Find where the given text appears and provide that cell's center as [X, Y] coordinate. 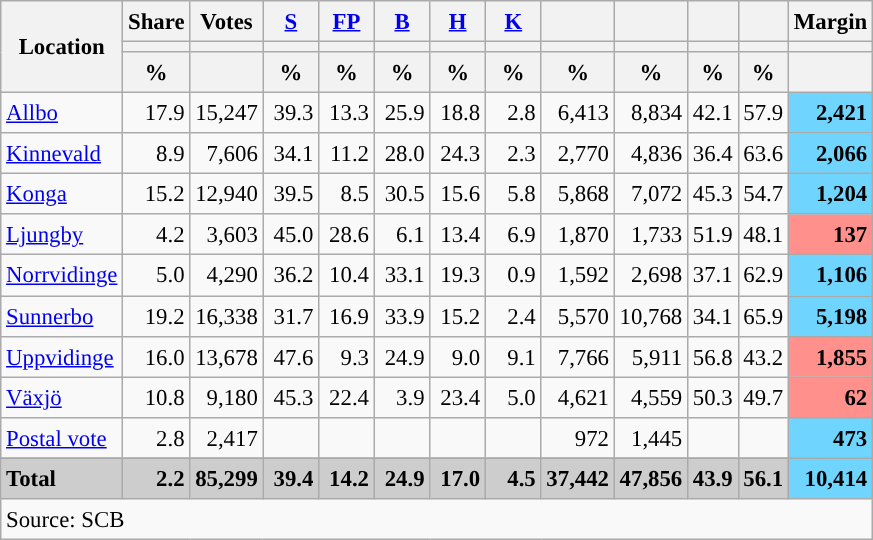
9.0 [458, 356]
56.8 [713, 356]
11.2 [347, 154]
Växjö [62, 398]
10.8 [156, 398]
5.8 [513, 194]
Votes [226, 22]
4,559 [650, 398]
Sunnerbo [62, 316]
Norrvidinge [62, 276]
14.2 [347, 478]
18.8 [458, 114]
3.9 [402, 398]
2,417 [226, 438]
36.4 [713, 154]
9.1 [513, 356]
972 [578, 438]
9.3 [347, 356]
50.3 [713, 398]
Share [156, 22]
36.2 [291, 276]
5,198 [830, 316]
1,733 [650, 234]
1,204 [830, 194]
47.6 [291, 356]
2,066 [830, 154]
2.4 [513, 316]
6.9 [513, 234]
FP [347, 22]
48.1 [763, 234]
13,678 [226, 356]
Kinnevald [62, 154]
39.4 [291, 478]
Source: SCB [437, 520]
2,698 [650, 276]
16.9 [347, 316]
Margin [830, 22]
2.3 [513, 154]
16.0 [156, 356]
10,768 [650, 316]
24.3 [458, 154]
17.9 [156, 114]
62 [830, 398]
37,442 [578, 478]
Total [62, 478]
62.9 [763, 276]
25.9 [402, 114]
56.1 [763, 478]
37.1 [713, 276]
6,413 [578, 114]
54.7 [763, 194]
19.2 [156, 316]
30.5 [402, 194]
5,911 [650, 356]
4.2 [156, 234]
473 [830, 438]
6.1 [402, 234]
63.6 [763, 154]
10,414 [830, 478]
5,570 [578, 316]
28.0 [402, 154]
33.1 [402, 276]
Uppvidinge [62, 356]
1,855 [830, 356]
S [291, 22]
5,868 [578, 194]
49.7 [763, 398]
137 [830, 234]
33.9 [402, 316]
8,834 [650, 114]
K [513, 22]
45.0 [291, 234]
1,592 [578, 276]
39.5 [291, 194]
42.1 [713, 114]
12,940 [226, 194]
8.5 [347, 194]
B [402, 22]
1,870 [578, 234]
2.2 [156, 478]
15,247 [226, 114]
4,836 [650, 154]
9,180 [226, 398]
Postal vote [62, 438]
19.3 [458, 276]
8.9 [156, 154]
51.9 [713, 234]
39.3 [291, 114]
13.4 [458, 234]
47,856 [650, 478]
43.9 [713, 478]
Ljungby [62, 234]
22.4 [347, 398]
H [458, 22]
7,072 [650, 194]
0.9 [513, 276]
4,621 [578, 398]
3,603 [226, 234]
65.9 [763, 316]
1,445 [650, 438]
Allbo [62, 114]
4.5 [513, 478]
57.9 [763, 114]
85,299 [226, 478]
7,606 [226, 154]
23.4 [458, 398]
7,766 [578, 356]
15.6 [458, 194]
13.3 [347, 114]
10.4 [347, 276]
4,290 [226, 276]
2,421 [830, 114]
1,106 [830, 276]
28.6 [347, 234]
16,338 [226, 316]
Location [62, 47]
2,770 [578, 154]
43.2 [763, 356]
17.0 [458, 478]
Konga [62, 194]
31.7 [291, 316]
